Scan for the cell matching the given text and deliver its (x, y) coordinate at center. 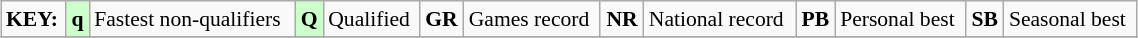
Personal best (900, 19)
Qualified (371, 19)
KEY: (34, 19)
q (78, 19)
NR (622, 19)
SB (985, 19)
Fastest non-qualifiers (192, 19)
Seasonal best (1070, 19)
Games record (532, 19)
PB (816, 19)
National record (720, 19)
Q (309, 19)
GR (442, 19)
